Scan for the cell matching the given text and deliver its [X, Y] coordinate at center. 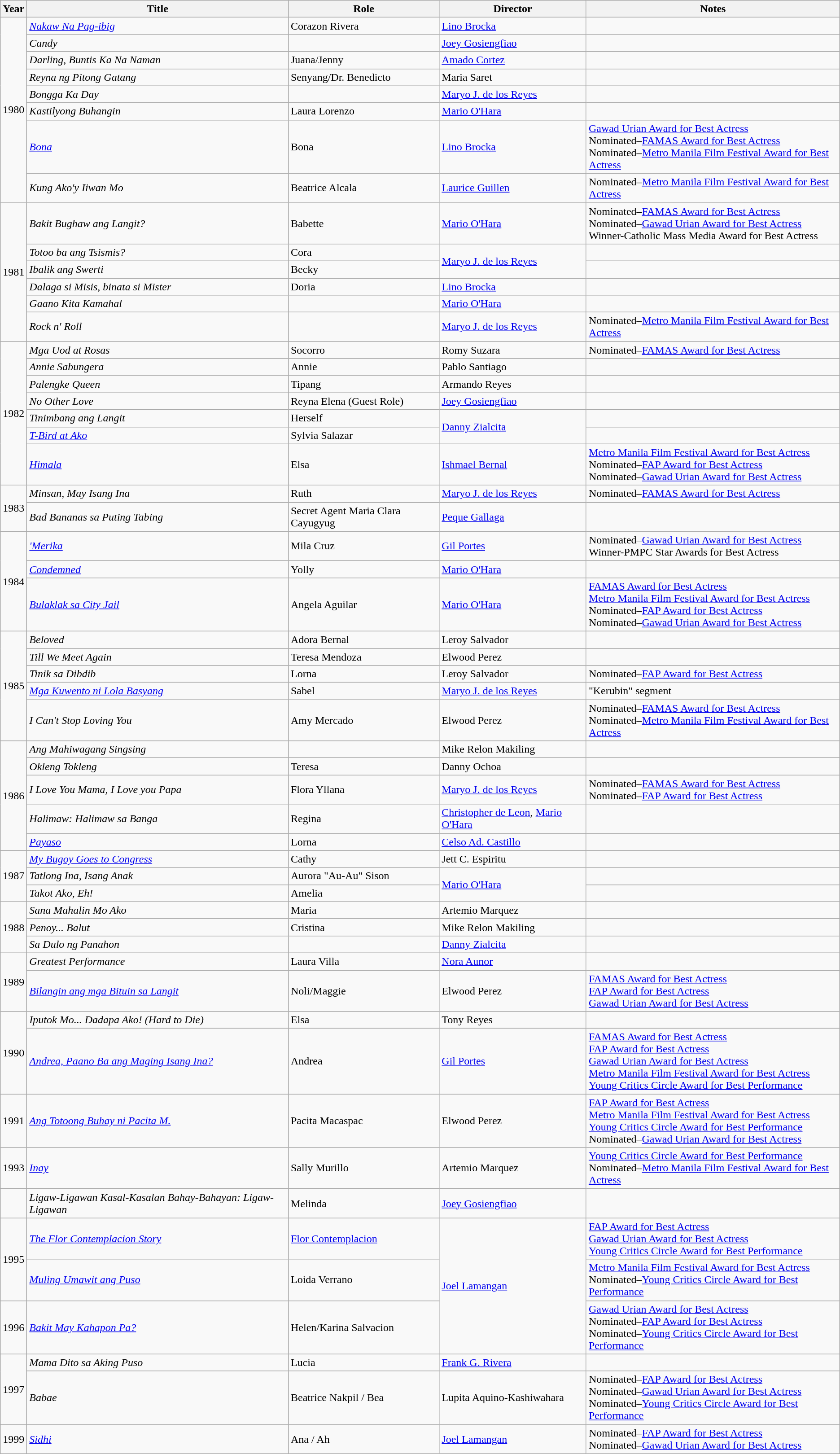
Payaso [158, 842]
Sylvia Salazar [363, 435]
Teresa Mendoza [363, 657]
Loida Verrano [363, 1280]
Director [513, 9]
Metro Manila Film Festival Award for Best ActressNominated–Young Critics Circle Award for Best Performance [713, 1280]
Ruth [363, 494]
Bilangin ang mga Bituin sa Langit [158, 991]
Ana / Ah [363, 1439]
Celso Ad. Castillo [513, 842]
Nominated–FAMAS Award for Best ActressNominated–Metro Manila Film Festival Award for Best Actress [713, 720]
Aurora "Au-Au" Sison [363, 876]
Palengke Queen [158, 384]
Dalaga si Misis, binata si Mister [158, 287]
T-Bird at Ako [158, 435]
Candy [158, 43]
Nakaw Na Pag-ibig [158, 26]
Till We Meet Again [158, 657]
Becky [363, 269]
Gawad Urian Award for Best ActressNominated–FAP Award for Best ActressNominated–Young Critics Circle Award for Best Performance [713, 1327]
1991 [13, 1121]
Title [158, 9]
My Bugoy Goes to Congress [158, 859]
Himala [158, 464]
Angela Aguilar [363, 604]
Amado Cortez [513, 60]
Nominated–FAMAS Award for Best ActressNominated–Gawad Urian Award for Best ActressWinner-Catholic Mass Media Award for Best Actress [713, 223]
Laura Lorenzo [363, 111]
Noli/Maggie [363, 991]
Nora Aunor [513, 961]
No Other Love [158, 401]
Year [13, 9]
Bongga Ka Day [158, 94]
Helen/Karina Salvacion [363, 1327]
Amelia [363, 893]
Babae [158, 1397]
Senyang/Dr. Benedicto [363, 77]
The Flor Contemplacion Story [158, 1239]
Socorro [363, 350]
Reyna ng Pitong Gatang [158, 77]
FAP Award for Best ActressGawad Urian Award for Best ActressYoung Critics Circle Award for Best Performance [713, 1239]
1984 [13, 581]
Nominated–FAP Award for Best ActressNominated–Gawad Urian Award for Best Actress [713, 1439]
Cora [363, 252]
Nominated–FAP Award for Best Actress [713, 674]
Ang Mahiwagang Singsing [158, 749]
Greatest Performance [158, 961]
Amy Mercado [363, 720]
Halimaw: Halimaw sa Banga [158, 819]
Minsan, May Isang Ina [158, 494]
Mga Kuwento ni Lola Basyang [158, 691]
1999 [13, 1439]
Beatrice Alcala [363, 188]
Tony Reyes [513, 1020]
Teresa [363, 766]
Sa Dulo ng Panahon [158, 944]
Bad Bananas sa Puting Tabing [158, 517]
1996 [13, 1327]
Andrea [363, 1061]
Romy Suzara [513, 350]
Corazon Rivera [363, 26]
1982 [13, 413]
Darling, Buntis Ka Na Naman [158, 60]
Annie Sabungera [158, 367]
Laura Villa [363, 961]
Nominated–FAP Award for Best ActressNominated–Gawad Urian Award for Best ActressNominated–Young Critics Circle Award for Best Performance [713, 1397]
1993 [13, 1168]
Tatlong Ina, Isang Anak [158, 876]
Sally Murillo [363, 1168]
I Love You Mama, I Love you Papa [158, 790]
Melinda [363, 1204]
Laurice Guillen [513, 188]
Flor Contemplacion [363, 1239]
Regina [363, 819]
Takot Ako, Eh! [158, 893]
1981 [13, 272]
1987 [13, 876]
FAMAS Award for Best ActressFAP Award for Best ActressGawad Urian Award for Best Actress [713, 991]
Okleng Tokleng [158, 766]
Yolly [363, 569]
Muling Umawit ang Puso [158, 1280]
Secret Agent Maria Clara Cayugyug [363, 517]
Inay [158, 1168]
"Kerubin" segment [713, 691]
Ibalik ang Swerti [158, 269]
1980 [13, 110]
Cathy [363, 859]
Beatrice Nakpil / Bea [363, 1397]
Kastilyong Buhangin [158, 111]
Ishmael Bernal [513, 464]
Bakit Bughaw ang Langit? [158, 223]
Armando Reyes [513, 384]
Mama Dito sa Aking Puso [158, 1362]
Mga Uod at Rosas [158, 350]
Ang Totoong Buhay ni Pacita M. [158, 1121]
Young Critics Circle Award for Best PerformanceNominated–Metro Manila Film Festival Award for Best Actress [713, 1168]
Jett C. Espiritu [513, 859]
Gaano Kita Kamahal [158, 304]
1986 [13, 796]
1997 [13, 1389]
Flora Yllana [363, 790]
Totoo ba ang Tsismis? [158, 252]
Cristina [363, 927]
Rock n' Roll [158, 327]
Bakit May Kahapon Pa? [158, 1327]
Lucia [363, 1362]
I Can't Stop Loving You [158, 720]
Peque Gallaga [513, 517]
Sabel [363, 691]
Tinik sa Dibdib [158, 674]
Tinimbang ang Langit [158, 418]
Doria [363, 287]
Ligaw-Ligawan Kasal-Kasalan Bahay-Bahayan: Ligaw-Ligawan [158, 1204]
Iputok Mo... Dadapa Ako! (Hard to Die) [158, 1020]
Role [363, 9]
1985 [13, 686]
Reyna Elena (Guest Role) [363, 401]
Danny Ochoa [513, 766]
1995 [13, 1259]
Nominated–Gawad Urian Award for Best ActressWinner-PMPC Star Awards for Best Actress [713, 546]
Annie [363, 367]
Christopher de Leon, Mario O'Hara [513, 819]
Lupita Aquino-Kashiwahara [513, 1397]
1983 [13, 508]
Condemned [158, 569]
Adora Bernal [363, 639]
Herself [363, 418]
Tipang [363, 384]
Babette [363, 223]
Nominated–FAMAS Award for Best ActressNominated–FAP Award for Best Actress [713, 790]
Sana Mahalin Mo Ako [158, 910]
Bulaklak sa City Jail [158, 604]
Kung Ako'y Iiwan Mo [158, 188]
Penoy... Balut [158, 927]
Gawad Urian Award for Best ActressNominated–FAMAS Award for Best ActressNominated–Metro Manila Film Festival Award for Best Actress [713, 146]
Andrea, Paano Ba ang Maging Isang Ina? [158, 1061]
1988 [13, 927]
Juana/Jenny [363, 60]
Pablo Santiago [513, 367]
1990 [13, 1053]
Metro Manila Film Festival Award for Best ActressNominated–FAP Award for Best ActressNominated–Gawad Urian Award for Best Actress [713, 464]
Maria [363, 910]
Frank G. Rivera [513, 1362]
Pacita Macaspac [363, 1121]
Sidhi [158, 1439]
1989 [13, 982]
Beloved [158, 639]
Mila Cruz [363, 546]
Maria Saret [513, 77]
'Merika [158, 546]
Notes [713, 9]
